Capture the cell that displays the provided text and extract its (x, y) central coordinate. 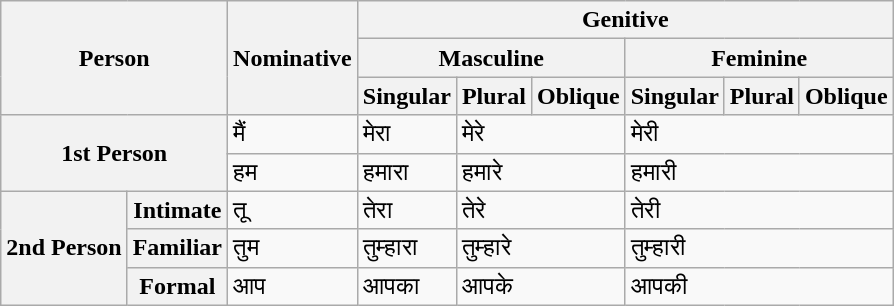
1st Person (114, 153)
मैं (293, 134)
मेरे (540, 134)
Nominative (293, 58)
तुम्हारा (406, 248)
Genitive (625, 20)
हमारी (759, 172)
तू (293, 210)
तुम्हारी (759, 248)
2nd Person (64, 248)
आपकी (759, 286)
तुम्हारे (540, 248)
मेरी (759, 134)
हमारे (540, 172)
तेरा (406, 210)
Feminine (759, 58)
मेरा (406, 134)
तेरी (759, 210)
आपका (406, 286)
Familiar (177, 248)
तुम (293, 248)
Person (114, 58)
Intimate (177, 210)
तेरे (540, 210)
आप (293, 286)
हमारा (406, 172)
आपके (540, 286)
Formal (177, 286)
हम (293, 172)
Masculine (491, 58)
